Return (X, Y) of the center of cell containing provided text 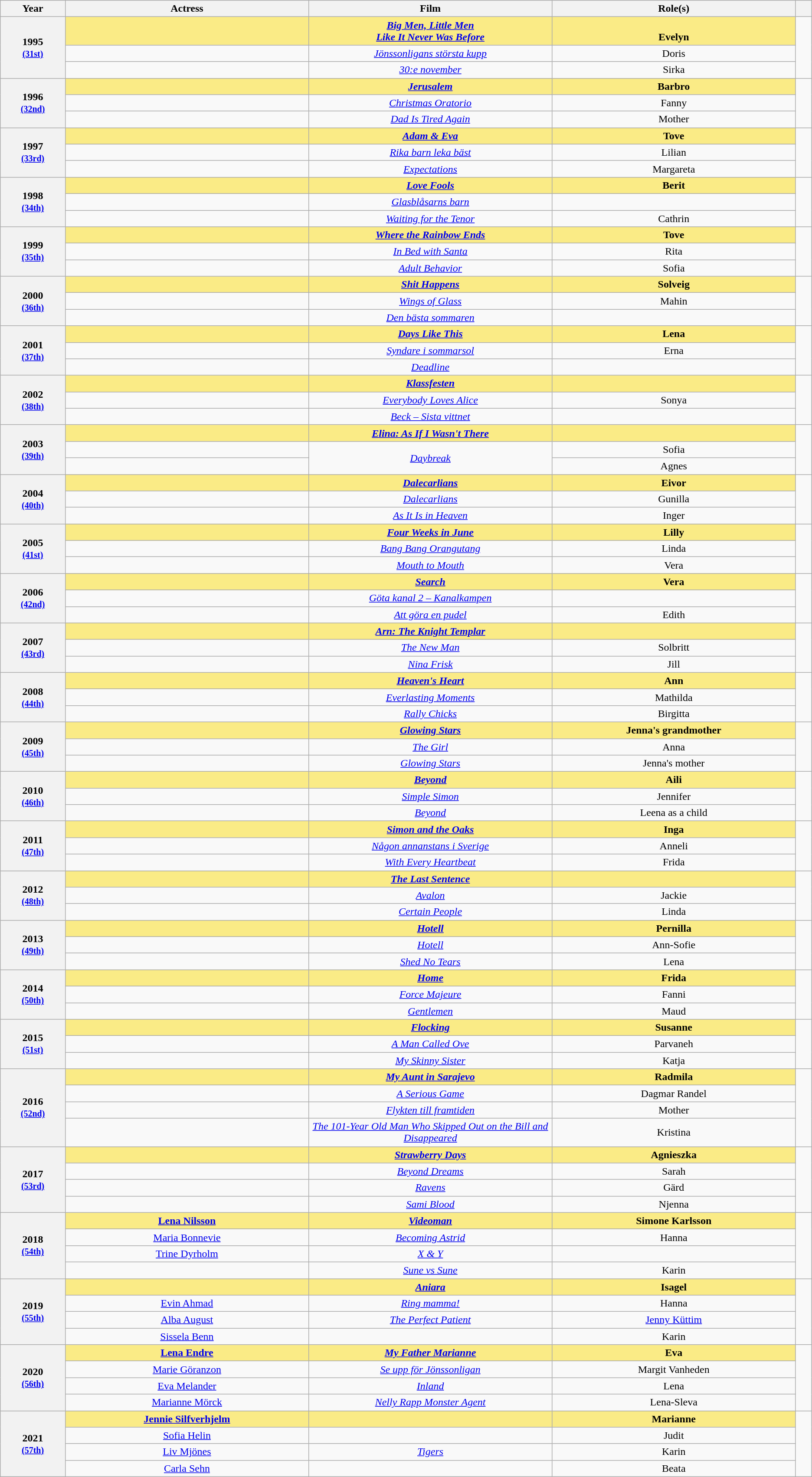
Jill (674, 664)
Den bästa sommaren (430, 318)
2015(51st) (33, 1044)
2007(43rd) (33, 648)
Arn: The Knight Templar (430, 631)
2014(50th) (33, 994)
Sune vs Sune (430, 1270)
Home (430, 978)
2004(40th) (33, 499)
1997(33rd) (33, 152)
Solveig (674, 285)
2010(46th) (33, 796)
Birgitta (674, 714)
Sami Blood (430, 1204)
Everybody Loves Alice (430, 400)
2000(36th) (33, 301)
Solbritt (674, 648)
X & Y (430, 1254)
The New Man (430, 648)
A Serious Game (430, 1094)
The Perfect Patient (430, 1320)
The Last Sentence (430, 879)
Aili (674, 780)
Glasblåsarns barn (430, 202)
Ring mamma! (430, 1303)
Jönssonligans största kupp (430, 53)
My Aunt in Sarajevo (430, 1077)
Adam & Eva (430, 136)
Everlasting Moments (430, 697)
2009(45th) (33, 747)
Carla Sehn (187, 1468)
Role(s) (674, 9)
Berit (674, 185)
Force Majeure (430, 994)
2001(37th) (33, 350)
My Skinny Sister (430, 1061)
Pernilla (674, 928)
2013(49th) (33, 945)
Kristina (674, 1132)
As It Is in Heaven (430, 516)
1999(35th) (33, 252)
2006(42nd) (33, 598)
Wings of Glass (430, 301)
Days Like This (430, 334)
Simple Simon (430, 796)
Jenna's mother (674, 763)
2016(52nd) (33, 1108)
Jerusalem (430, 86)
2020(56th) (33, 1378)
2017(53rd) (33, 1179)
2021(57th) (33, 1444)
Ravens (430, 1188)
Rika barn leka bäst (430, 152)
Anna (674, 747)
Tigers (430, 1452)
Jenny Küttim (674, 1320)
Isagel (674, 1287)
Mouth to Mouth (430, 565)
Jennie Silfverhjelm (187, 1419)
In Bed with Santa (430, 252)
Search (430, 582)
Simon and the Oaks (430, 829)
Anneli (674, 846)
Att göra en pudel (430, 615)
Margareta (674, 169)
Avalon (430, 895)
Jennifer (674, 796)
Actress (187, 9)
Göta kanal 2 – Kanalkampen (430, 598)
Sissela Benn (187, 1336)
Njenna (674, 1204)
Agnieszka (674, 1155)
Lilian (674, 152)
2019(55th) (33, 1312)
Se upp för Jönssonligan (430, 1369)
Elina: As If I Wasn't There (430, 433)
Sofia Helin (187, 1435)
Becoming Astrid (430, 1237)
Marianne (674, 1419)
Deadline (430, 367)
Lena Endre (187, 1353)
Where the Rainbow Ends (430, 235)
1996(32nd) (33, 103)
Fanny (674, 103)
Någon annanstans i Sverige (430, 846)
Adult Behavior (430, 268)
2018(54th) (33, 1245)
Rally Chicks (430, 714)
Beck – Sista vittnet (430, 416)
Four Weeks in June (430, 532)
Beyond Dreams (430, 1171)
Flykten till framtiden (430, 1110)
Big Men, Little MenLike It Never Was Before (430, 31)
Sarah (674, 1171)
Eva Melander (187, 1386)
Ann (674, 681)
Mathilda (674, 697)
Lena-Sleva (674, 1402)
Trine Dyrholm (187, 1254)
2002(38th) (33, 400)
1998(34th) (33, 202)
Evin Ahmad (187, 1303)
Waiting for the Tenor (430, 218)
The Girl (430, 747)
Dagmar Randel (674, 1094)
Sirka (674, 70)
Bang Bang Orangutang (430, 549)
Agnes (674, 466)
Syndare i sommarsol (430, 350)
My Father Marianne (430, 1353)
Marianne Mörck (187, 1402)
2011(47th) (33, 846)
Alba August (187, 1320)
A Man Called Ove (430, 1044)
2012(48th) (33, 895)
Shit Happens (430, 285)
Fanni (674, 994)
Inland (430, 1386)
Marie Göranzon (187, 1369)
Christmas Oratorio (430, 103)
Dad Is Tired Again (430, 119)
The 101-Year Old Man Who Skipped Out on the Bill and Disappeared (430, 1132)
2008(44th) (33, 697)
Liv Mjönes (187, 1452)
Radmila (674, 1077)
Lilly (674, 532)
Strawberry Days (430, 1155)
Gentlemen (430, 1011)
Erna (674, 350)
Edith (674, 615)
Inger (674, 516)
Parvaneh (674, 1044)
Susanne (674, 1028)
Maria Bonnevie (187, 1237)
Mahin (674, 301)
30:e november (430, 70)
Gunilla (674, 499)
Videoman (430, 1221)
Expectations (430, 169)
Eva (674, 1353)
With Every Heartbeat (430, 862)
2005(41st) (33, 549)
Leena as a child (674, 813)
Year (33, 9)
1995(31st) (33, 48)
Flocking (430, 1028)
2003(39th) (33, 449)
Aniara (430, 1287)
Jenna's grandmother (674, 730)
Certain People (430, 912)
Doris (674, 53)
Rita (674, 252)
Judit (674, 1435)
Margit Vanheden (674, 1369)
Sonya (674, 400)
Lena Nilsson (187, 1221)
Nelly Rapp Monster Agent (430, 1402)
Love Fools (430, 185)
Maud (674, 1011)
Simone Karlsson (674, 1221)
Klassfesten (430, 383)
Daybreak (430, 458)
Jackie (674, 895)
Shed No Tears (430, 961)
Katja (674, 1061)
Barbro (674, 86)
Heaven's Heart (430, 681)
Film (430, 9)
Ann-Sofie (674, 945)
Nina Frisk (430, 664)
Inga (674, 829)
Evelyn (674, 31)
Beata (674, 1468)
Cathrin (674, 218)
Gärd (674, 1188)
Eivor (674, 483)
